Identify which cell holds the provided text, then report its (X, Y) central coordinate. 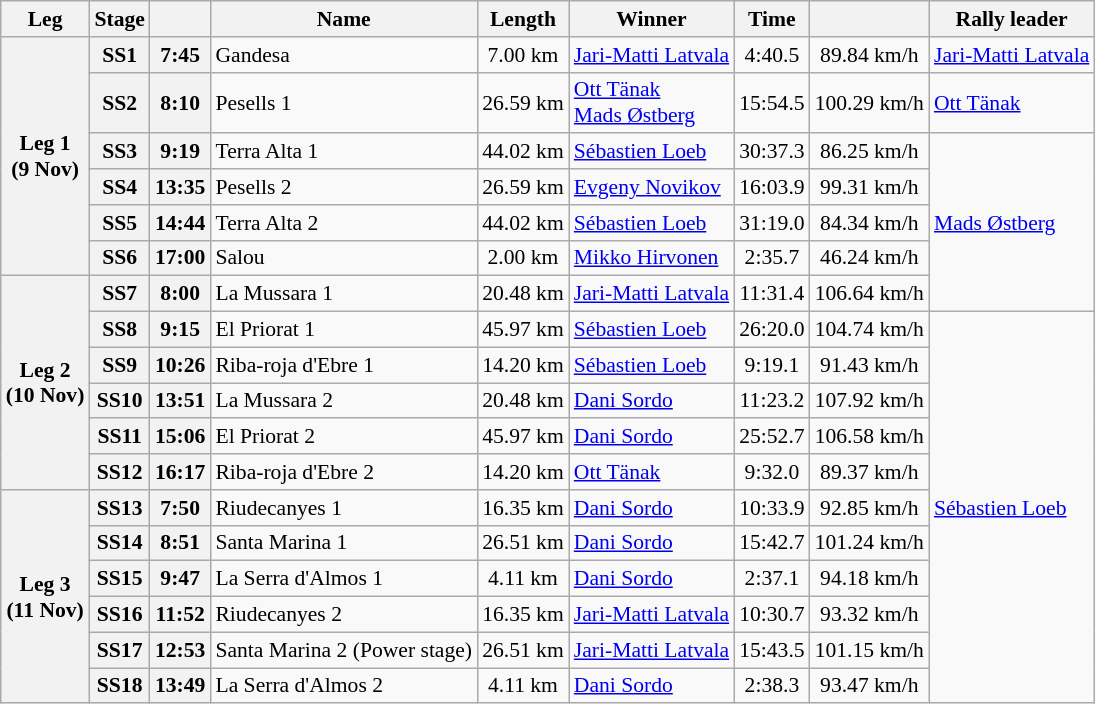
Ott Tänak Mads Østberg (652, 102)
Leg 2(10 Nov) (46, 383)
La Serra d'Almos 2 (344, 686)
101.24 km/h (870, 543)
SS8 (119, 330)
Name (344, 19)
SS6 (119, 258)
31:19.0 (772, 223)
12:53 (180, 650)
15:54.5 (772, 102)
SS16 (119, 615)
SS1 (119, 55)
9:47 (180, 579)
84.34 km/h (870, 223)
La Mussara 1 (344, 294)
106.58 km/h (870, 437)
Mikko Hirvonen (652, 258)
13:35 (180, 187)
SS15 (119, 579)
Winner (652, 19)
Pesells 1 (344, 102)
91.43 km/h (870, 365)
La Mussara 2 (344, 401)
13:51 (180, 401)
15:42.7 (772, 543)
30:37.3 (772, 152)
86.25 km/h (870, 152)
SS18 (119, 686)
2:38.3 (772, 686)
SS9 (119, 365)
8:51 (180, 543)
SS14 (119, 543)
SS12 (119, 472)
15:06 (180, 437)
SS7 (119, 294)
SS4 (119, 187)
99.31 km/h (870, 187)
Riba-roja d'Ebre 2 (344, 472)
9:32.0 (772, 472)
Salou (344, 258)
2:37.1 (772, 579)
16:03.9 (772, 187)
46.24 km/h (870, 258)
El Priorat 2 (344, 437)
11:52 (180, 615)
Length (523, 19)
10:30.7 (772, 615)
8:00 (180, 294)
SS5 (119, 223)
93.47 km/h (870, 686)
10:26 (180, 365)
89.84 km/h (870, 55)
17:00 (180, 258)
SS17 (119, 650)
104.74 km/h (870, 330)
7.00 km (523, 55)
14:44 (180, 223)
SS13 (119, 508)
25:52.7 (772, 437)
101.15 km/h (870, 650)
94.18 km/h (870, 579)
9:19 (180, 152)
Rally leader (1012, 19)
9:19.1 (772, 365)
11:23.2 (772, 401)
Santa Marina 2 (Power stage) (344, 650)
Mads Østberg (1012, 223)
Gandesa (344, 55)
El Priorat 1 (344, 330)
Riudecanyes 1 (344, 508)
Santa Marina 1 (344, 543)
SS3 (119, 152)
13:49 (180, 686)
Leg 3(11 Nov) (46, 597)
100.29 km/h (870, 102)
Riudecanyes 2 (344, 615)
11:31.4 (772, 294)
SS10 (119, 401)
SS11 (119, 437)
Stage (119, 19)
10:33.9 (772, 508)
SS2 (119, 102)
89.37 km/h (870, 472)
Leg (46, 19)
Terra Alta 1 (344, 152)
Leg 1(9 Nov) (46, 156)
Pesells 2 (344, 187)
16:17 (180, 472)
106.64 km/h (870, 294)
2:35.7 (772, 258)
Riba-roja d'Ebre 1 (344, 365)
7:50 (180, 508)
Evgeny Novikov (652, 187)
107.92 km/h (870, 401)
15:43.5 (772, 650)
93.32 km/h (870, 615)
8:10 (180, 102)
2.00 km (523, 258)
92.85 km/h (870, 508)
Terra Alta 2 (344, 223)
Time (772, 19)
7:45 (180, 55)
La Serra d'Almos 1 (344, 579)
9:15 (180, 330)
26:20.0 (772, 330)
4:40.5 (772, 55)
